Output the [X, Y] coordinate of the center of the cell containing the given text.  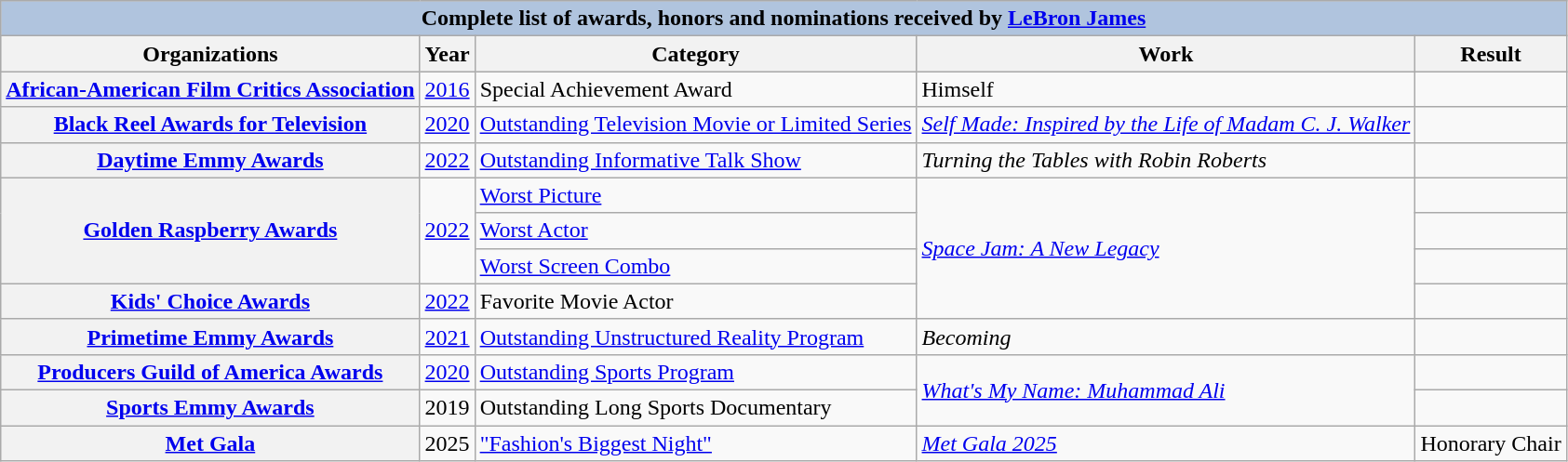
Golden Raspberry Awards [210, 231]
2025 [447, 443]
Category [696, 54]
Becoming [1166, 337]
Outstanding Sports Program [696, 372]
Self Made: Inspired by the Life of Madam C. J. Walker [1166, 125]
Primetime Emmy Awards [210, 337]
Result [1491, 54]
Kids' Choice Awards [210, 301]
Worst Picture [696, 195]
Worst Screen Combo [696, 266]
What's My Name: Muhammad Ali [1166, 389]
Year [447, 54]
Outstanding Long Sports Documentary [696, 407]
Space Jam: A New Legacy [1166, 248]
Producers Guild of America Awards [210, 372]
Complete list of awards, honors and nominations received by LeBron James [784, 19]
Organizations [210, 54]
2016 [447, 89]
Black Reel Awards for Television [210, 125]
Honorary Chair [1491, 443]
Special Achievement Award [696, 89]
Favorite Movie Actor [696, 301]
Met Gala [210, 443]
Daytime Emmy Awards [210, 160]
Outstanding Informative Talk Show [696, 160]
Worst Actor [696, 231]
Work [1166, 54]
Himself [1166, 89]
African-American Film Critics Association [210, 89]
Outstanding Unstructured Reality Program [696, 337]
2021 [447, 337]
Sports Emmy Awards [210, 407]
2019 [447, 407]
Outstanding Television Movie or Limited Series [696, 125]
Met Gala 2025 [1166, 443]
"Fashion's Biggest Night" [696, 443]
Turning the Tables with Robin Roberts [1166, 160]
